Identify which cell holds the provided text, then report its (x, y) central coordinate. 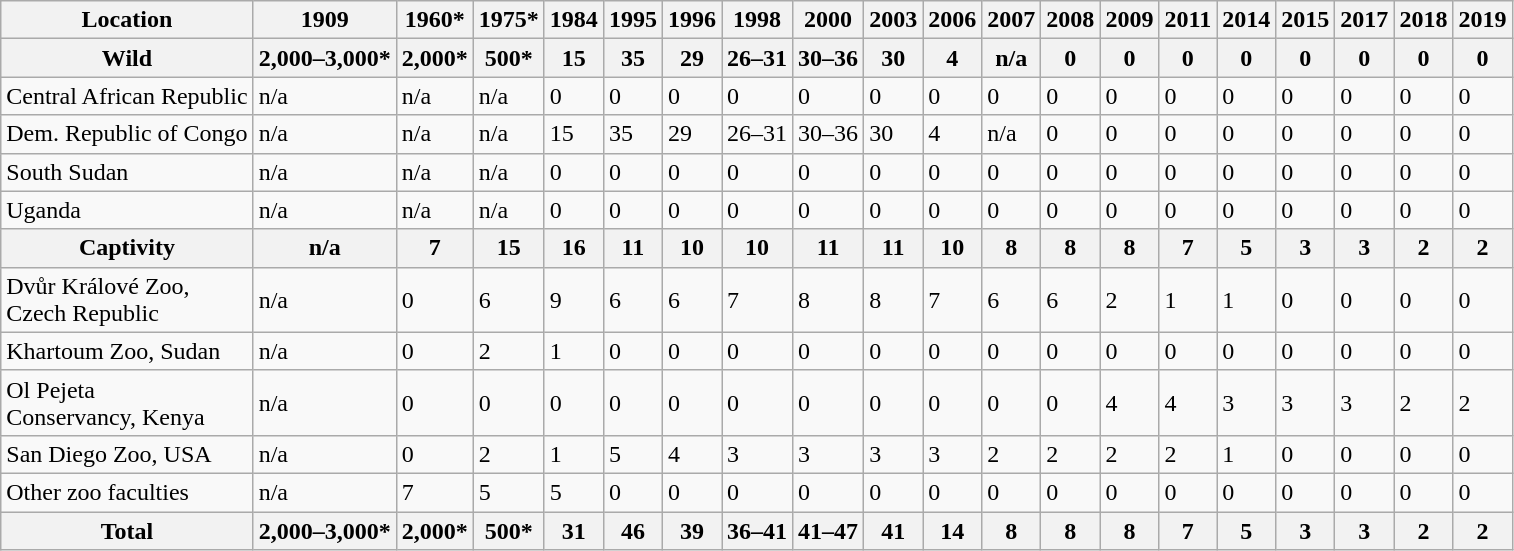
1995 (632, 20)
2006 (952, 20)
2000 (828, 20)
Uganda (127, 210)
36–41 (758, 531)
Khartoum Zoo, Sudan (127, 351)
San Diego Zoo, USA (127, 454)
2007 (1012, 20)
1996 (692, 20)
Dvůr Králové Zoo,Czech Republic (127, 300)
2014 (1246, 20)
2019 (1482, 20)
1975* (508, 20)
1909 (324, 20)
Ol PejetaConservancy, Kenya (127, 402)
Dem. Republic of Congo (127, 134)
31 (574, 531)
16 (574, 248)
2008 (1070, 20)
South Sudan (127, 172)
1998 (758, 20)
46 (632, 531)
41 (894, 531)
2009 (1130, 20)
2018 (1424, 20)
2011 (1188, 20)
Other zoo faculties (127, 492)
41–47 (828, 531)
2017 (1364, 20)
2003 (894, 20)
2015 (1306, 20)
Total (127, 531)
Central African Republic (127, 96)
Wild (127, 58)
39 (692, 531)
Location (127, 20)
9 (574, 300)
Captivity (127, 248)
14 (952, 531)
1984 (574, 20)
1960* (434, 20)
